Return the [x, y] coordinate for the center point of the cell that contains the specified text.  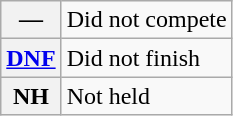
NH [31, 96]
— [31, 20]
DNF [31, 58]
Did not finish [146, 58]
Not held [146, 96]
Did not compete [146, 20]
